Return the [x, y] coordinate for the center point of the cell that contains the specified text.  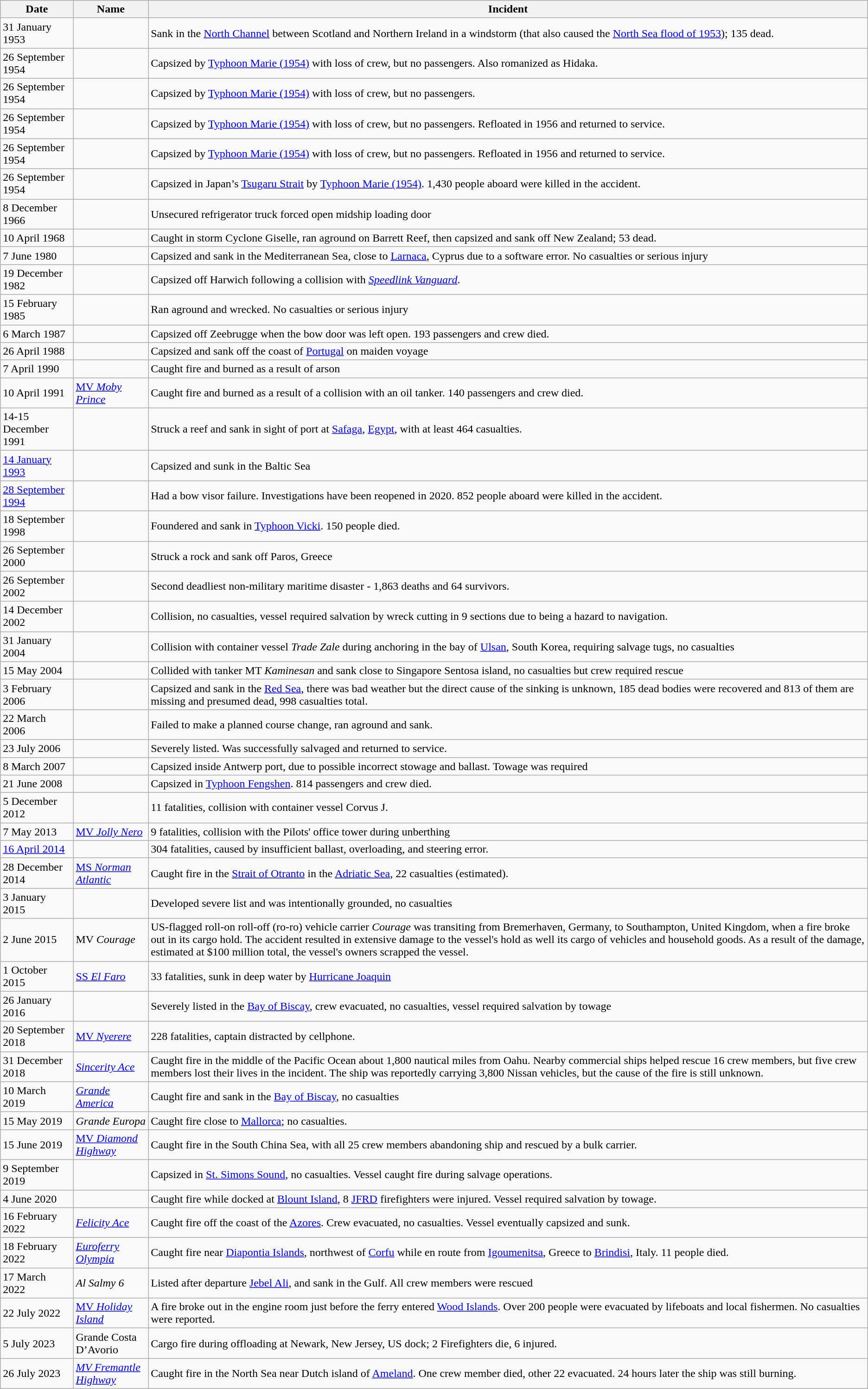
SS El Faro [111, 976]
Capsized in Typhoon Fengshen. 814 passengers and crew died. [508, 784]
Al Salmy 6 [111, 1283]
14 January 1993 [37, 465]
Caught fire while docked at Blount Island, 8 JFRD firefighters were injured. Vessel required salvation by towage. [508, 1198]
15 June 2019 [37, 1144]
Caught fire and burned as a result of a collision with an oil tanker. 140 passengers and crew died. [508, 393]
304 fatalities, caused by insufficient ballast, overloading, and steering error. [508, 849]
31 January 1953 [37, 33]
MV Nyerere [111, 1037]
2 June 2015 [37, 940]
5 July 2023 [37, 1344]
MV Courage [111, 940]
22 March 2006 [37, 724]
14 December 2002 [37, 617]
Unsecured refrigerator truck forced open midship loading door [508, 214]
4 June 2020 [37, 1198]
Foundered and sank in Typhoon Vicki. 150 people died. [508, 526]
8 March 2007 [37, 766]
28 September 1994 [37, 496]
Caught fire in the South China Sea, with all 25 crew members abandoning ship and rescued by a bulk carrier. [508, 1144]
Capsized inside Antwerp port, due to possible incorrect stowage and ballast. Towage was required [508, 766]
21 June 2008 [37, 784]
Capsized and sank off the coast of Portugal on maiden voyage [508, 351]
228 fatalities, captain distracted by cellphone. [508, 1037]
Struck a rock and sank off Paros, Greece [508, 556]
Severely listed in the Bay of Biscay, crew evacuated, no casualties, vessel required salvation by towage [508, 1006]
31 December 2018 [37, 1066]
31 January 2004 [37, 646]
Failed to make a planned course change, ran aground and sank. [508, 724]
15 May 2004 [37, 670]
Grande Europa [111, 1121]
Caught fire close to Mallorca; no casualties. [508, 1121]
Capsized and sank in the Mediterranean Sea, close to Larnaca, Cyprus due to a software error. No casualties or serious injury [508, 255]
Capsized in Japan’s Tsugaru Strait by Typhoon Marie (1954). 1,430 people aboard were killed in the accident. [508, 184]
Capsized by Typhoon Marie (1954) with loss of crew, but no passengers. [508, 94]
Cargo fire during offloading at Newark, New Jersey, US dock; 2 Firefighters die, 6 injured. [508, 1344]
MS Norman Atlantic [111, 873]
Felicity Ace [111, 1223]
3 January 2015 [37, 903]
15 May 2019 [37, 1121]
14-15 December 1991 [37, 429]
26 January 2016 [37, 1006]
Had a bow visor failure. Investigations have been reopened in 2020. 852 people aboard were killed in the accident. [508, 496]
Struck a reef and sank in sight of port at Safaga, Egypt, with at least 464 casualties. [508, 429]
Second deadliest non-military maritime disaster - 1,863 deaths and 64 survivors. [508, 586]
Euroferry Olympia [111, 1253]
Incident [508, 9]
Name [111, 9]
Caught fire and sank in the Bay of Biscay, no casualties [508, 1097]
23 July 2006 [37, 748]
6 March 1987 [37, 333]
16 February 2022 [37, 1223]
Sank in the North Channel between Scotland and Northern Ireland in a windstorm (that also caused the North Sea flood of 1953); 135 dead. [508, 33]
Caught fire in the North Sea near Dutch island of Ameland. One crew member died, other 22 evacuated. 24 hours later the ship was still burning. [508, 1373]
9 September 2019 [37, 1175]
MV Diamond Highway [111, 1144]
10 April 1991 [37, 393]
Sincerity Ace [111, 1066]
Ran aground and wrecked. No casualties or serious injury [508, 310]
17 March 2022 [37, 1283]
26 September 2002 [37, 586]
Severely listed. Was successfully salvaged and returned to service. [508, 748]
11 fatalities, collision with container vessel Corvus J. [508, 808]
MV Holiday Island [111, 1313]
33 fatalities, sunk in deep water by Hurricane Joaquin [508, 976]
Grande America [111, 1097]
Collision, no casualties, vessel required salvation by wreck cutting in 9 sections due to being a hazard to navigation. [508, 617]
9 fatalities, collision with the Pilots' office tower during unberthing [508, 832]
28 December 2014 [37, 873]
Caught fire and burned as a result of arson [508, 369]
26 July 2023 [37, 1373]
10 March 2019 [37, 1097]
Capsized off Harwich following a collision with Speedlink Vanguard. [508, 279]
Collision with container vessel Trade Zale during anchoring in the bay of Ulsan, South Korea, requiring salvage tugs, no casualties [508, 646]
7 June 1980 [37, 255]
3 February 2006 [37, 694]
15 February 1985 [37, 310]
Caught in storm Cyclone Giselle, ran aground on Barrett Reef, then capsized and sank off New Zealand; 53 dead. [508, 238]
26 September 2000 [37, 556]
Caught fire near Diapontia Islands, northwest of Corfu while en route from Igoumenitsa, Greece to Brindisi, Italy. 11 people died. [508, 1253]
Caught fire in the Strait of Otranto in the Adriatic Sea, 22 casualties (estimated). [508, 873]
8 December 1966 [37, 214]
1 October 2015 [37, 976]
Grande Costa D’Avorio [111, 1344]
19 December 1982 [37, 279]
MV Moby Prince [111, 393]
Capsized and sunk in the Baltic Sea [508, 465]
Caught fire off the coast of the Azores. Crew evacuated, no casualties. Vessel eventually capsized and sunk. [508, 1223]
7 April 1990 [37, 369]
5 December 2012 [37, 808]
Capsized off Zeebrugge when the bow door was left open. 193 passengers and crew died. [508, 333]
26 April 1988 [37, 351]
7 May 2013 [37, 832]
MV Jolly Nero [111, 832]
Capsized by Typhoon Marie (1954) with loss of crew, but no passengers. Also romanized as Hidaka. [508, 63]
Developed severe list and was intentionally grounded, no casualties [508, 903]
18 September 1998 [37, 526]
Listed after departure Jebel Ali, and sank in the Gulf. All crew members were rescued [508, 1283]
Capsized in St. Simons Sound, no casualties. Vessel caught fire during salvage operations. [508, 1175]
22 July 2022 [37, 1313]
Date [37, 9]
MV Fremantle Highway [111, 1373]
10 April 1968 [37, 238]
18 February 2022 [37, 1253]
Collided with tanker MT Kaminesan and sank close to Singapore Sentosa island, no casualties but crew required rescue [508, 670]
20 September 2018 [37, 1037]
16 April 2014 [37, 849]
